Output the (x, y) coordinate of the center of the cell containing the given text.  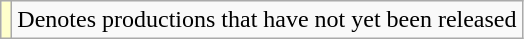
Denotes productions that have not yet been released (267, 20)
